Output the (X, Y) coordinate of the center of the cell containing the given text.  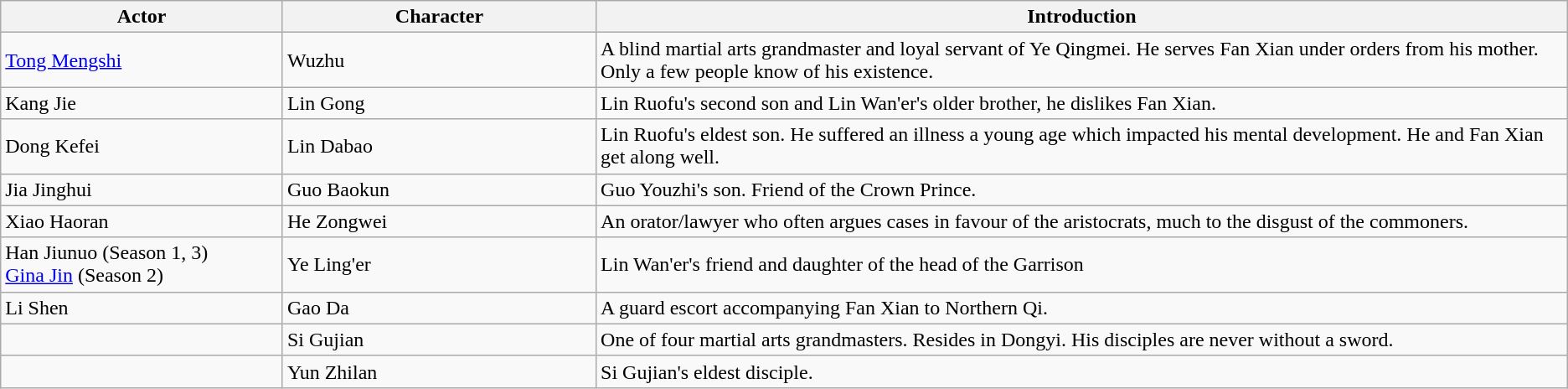
Yun Zhilan (439, 371)
Si Gujian (439, 340)
He Zongwei (439, 221)
Lin Gong (439, 103)
Guo Baokun (439, 189)
Gao Da (439, 308)
Li Shen (142, 308)
Actor (142, 17)
One of four martial arts grandmasters. Resides in Dongyi. His disciples are never without a sword. (1082, 340)
A guard escort accompanying Fan Xian to Northern Qi. (1082, 308)
Dong Kefei (142, 146)
Tong Mengshi (142, 60)
Character (439, 17)
Wuzhu (439, 60)
Introduction (1082, 17)
Lin Wan'er's friend and daughter of the head of the Garrison (1082, 265)
Kang Jie (142, 103)
Guo Youzhi's son. Friend of the Crown Prince. (1082, 189)
Lin Ruofu's eldest son. He suffered an illness a young age which impacted his mental development. He and Fan Xian get along well. (1082, 146)
Xiao Haoran (142, 221)
Lin Ruofu's second son and Lin Wan'er's older brother, he dislikes Fan Xian. (1082, 103)
An orator/lawyer who often argues cases in favour of the aristocrats, much to the disgust of the commoners. (1082, 221)
Lin Dabao (439, 146)
Han Jiunuo (Season 1, 3)Gina Jin (Season 2) (142, 265)
Si Gujian's eldest disciple. (1082, 371)
Ye Ling'er (439, 265)
Jia Jinghui (142, 189)
